From the cell containing the given text, extract its center point as (X, Y) coordinate. 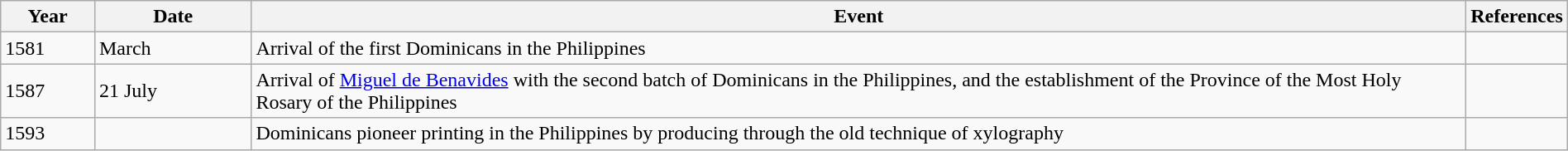
Arrival of the first Dominicans in the Philippines (858, 48)
Dominicans pioneer printing in the Philippines by producing through the old technique of xylography (858, 134)
Year (48, 17)
Event (858, 17)
21 July (172, 91)
1581 (48, 48)
Date (172, 17)
1593 (48, 134)
March (172, 48)
References (1517, 17)
1587 (48, 91)
